Identify which cell holds the provided text, then report its [X, Y] central coordinate. 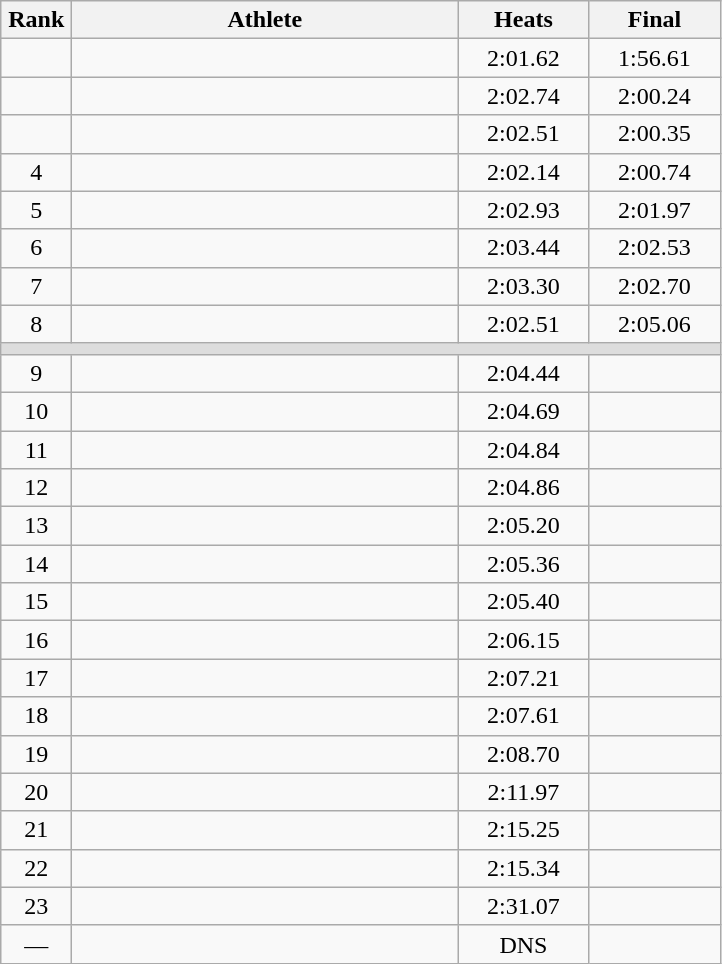
2:02.53 [654, 248]
2:07.61 [524, 716]
7 [36, 286]
2:02.74 [524, 96]
1:56.61 [654, 58]
4 [36, 172]
2:02.70 [654, 286]
— [36, 944]
2:05.36 [524, 564]
Rank [36, 20]
8 [36, 324]
2:02.93 [524, 210]
2:00.24 [654, 96]
23 [36, 906]
17 [36, 678]
2:15.34 [524, 868]
Heats [524, 20]
13 [36, 526]
2:08.70 [524, 754]
2:04.69 [524, 411]
2:01.62 [524, 58]
14 [36, 564]
2:05.06 [654, 324]
DNS [524, 944]
5 [36, 210]
2:31.07 [524, 906]
Athlete [265, 20]
20 [36, 792]
22 [36, 868]
11 [36, 449]
2:15.25 [524, 830]
19 [36, 754]
21 [36, 830]
Final [654, 20]
18 [36, 716]
10 [36, 411]
9 [36, 373]
2:00.74 [654, 172]
16 [36, 640]
2:11.97 [524, 792]
2:03.44 [524, 248]
15 [36, 602]
6 [36, 248]
2:07.21 [524, 678]
2:06.15 [524, 640]
2:05.20 [524, 526]
2:04.84 [524, 449]
2:05.40 [524, 602]
2:04.44 [524, 373]
2:00.35 [654, 134]
2:04.86 [524, 488]
2:02.14 [524, 172]
12 [36, 488]
2:03.30 [524, 286]
2:01.97 [654, 210]
